From the cell containing the given text, extract its center point as [x, y] coordinate. 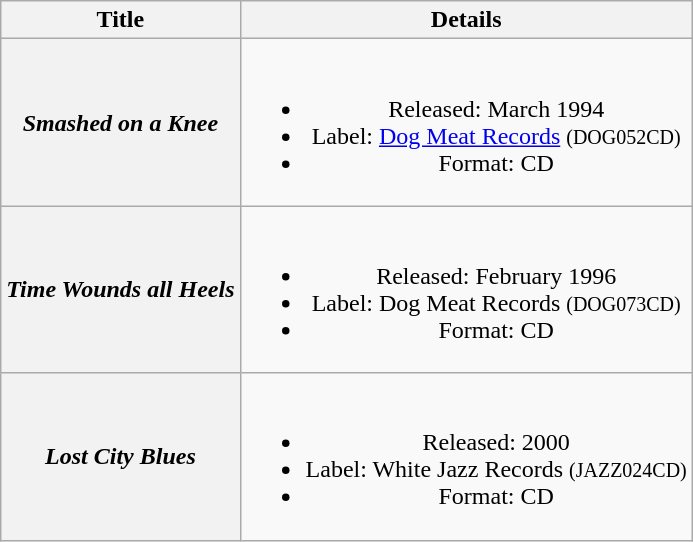
Released: March 1994Label: Dog Meat Records (DOG052CD)Format: CD [466, 122]
Details [466, 20]
Released: February 1996Label: Dog Meat Records (DOG073CD)Format: CD [466, 290]
Released: 2000Label: White Jazz Records (JAZZ024CD)Format: CD [466, 456]
Time Wounds all Heels [120, 290]
Smashed on a Knee [120, 122]
Title [120, 20]
Lost City Blues [120, 456]
